Determine the [X, Y] coordinate at the center of the cell enclosing the given text.  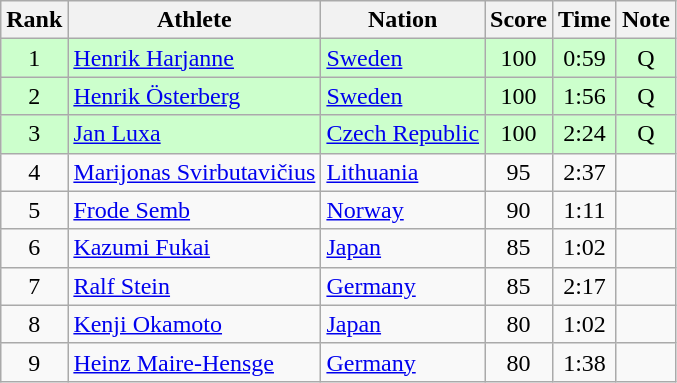
Norway [403, 210]
1:56 [585, 96]
Score [519, 20]
Marijonas Svirbutavičius [194, 172]
Czech Republic [403, 134]
Nation [403, 20]
5 [34, 210]
2:24 [585, 134]
7 [34, 286]
3 [34, 134]
Ralf Stein [194, 286]
Lithuania [403, 172]
1:11 [585, 210]
Heinz Maire-Hensge [194, 362]
Time [585, 20]
Kenji Okamoto [194, 324]
Athlete [194, 20]
0:59 [585, 58]
1 [34, 58]
95 [519, 172]
6 [34, 248]
2:37 [585, 172]
Henrik Österberg [194, 96]
2:17 [585, 286]
90 [519, 210]
1:38 [585, 362]
Kazumi Fukai [194, 248]
8 [34, 324]
2 [34, 96]
9 [34, 362]
4 [34, 172]
Henrik Harjanne [194, 58]
Note [646, 20]
Jan Luxa [194, 134]
Frode Semb [194, 210]
Rank [34, 20]
